Capture the cell that displays the provided text and extract its [X, Y] central coordinate. 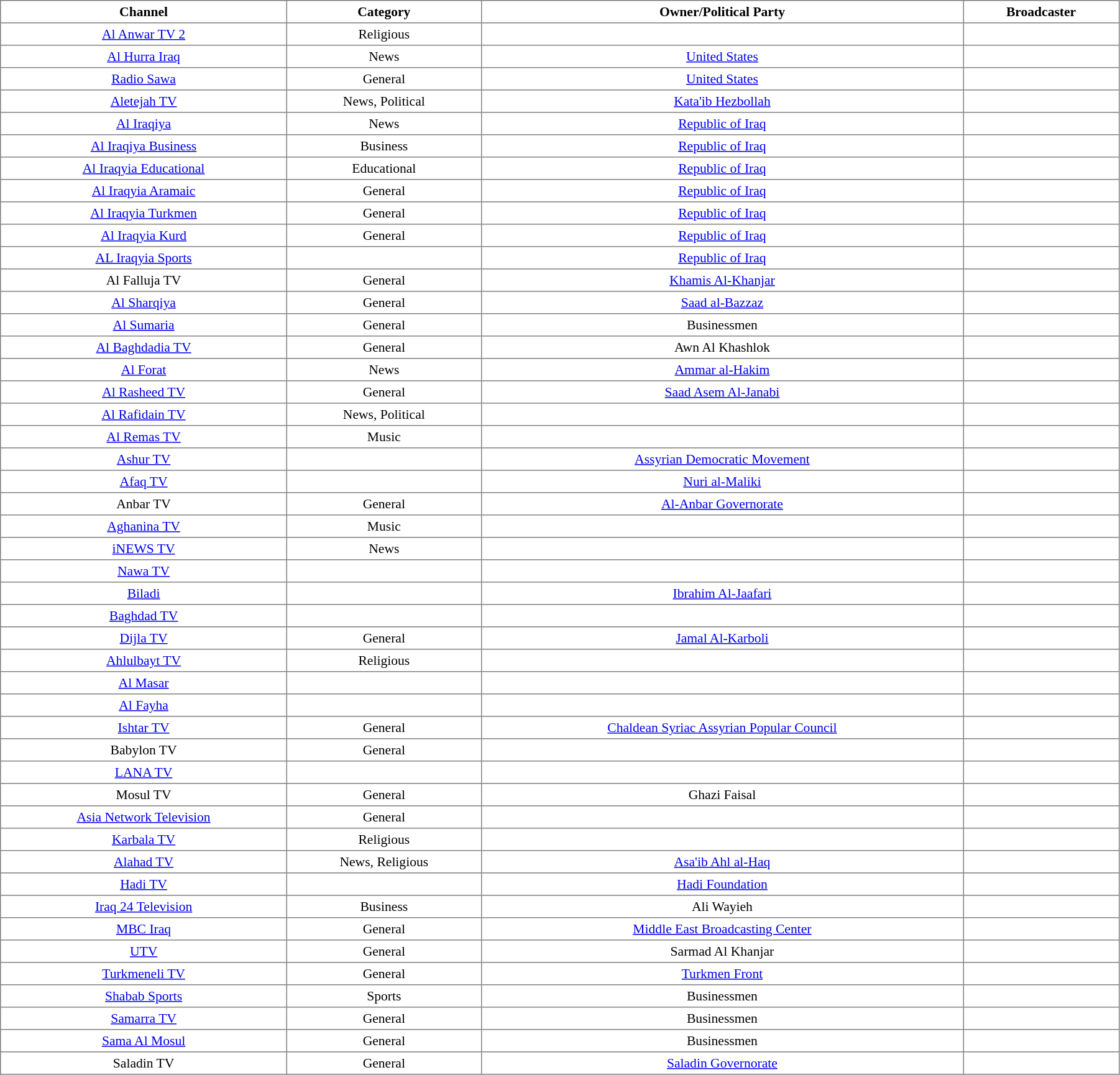
Nuri al-Maliki [722, 482]
Ishtar TV [144, 728]
Al Hurra Iraq [144, 57]
Sports [384, 996]
Awn Al Khashlok [722, 347]
Jamal Al-Karboli [722, 638]
Saad Asem Al-Janabi [722, 392]
Al Iraqiya Business [144, 146]
Al Forat [144, 370]
UTV [144, 951]
Al Masar [144, 683]
Ahlulbayt TV [144, 661]
Kata'ib Hezbollah [722, 101]
Al Iraqyia Kurd [144, 236]
Saladin Governorate [722, 1063]
Shabab Sports [144, 996]
Anbar TV [144, 504]
Al-Anbar Governorate [722, 504]
Ammar al-Hakim [722, 370]
LANA TV [144, 772]
Afaq TV [144, 482]
Turkmeneli TV [144, 974]
Broadcaster [1042, 12]
Ghazi Faisal [722, 795]
Ibrahim Al-Jaafari [722, 593]
Samarra TV [144, 1018]
Asia Network Television [144, 817]
Al Rasheed TV [144, 392]
Ashur TV [144, 459]
Biladi [144, 593]
News, Religious [384, 862]
Al Remas TV [144, 437]
Khamis Al-Khanjar [722, 280]
Aghanina TV [144, 526]
Assyrian Democratic Movement [722, 459]
Owner/Political Party [722, 12]
Dijla TV [144, 638]
Hadi Foundation [722, 884]
Al Sharqiya [144, 303]
Turkmen Front [722, 974]
Al Sumaria [144, 325]
Al Rafidain TV [144, 414]
MBC Iraq [144, 929]
Nawa TV [144, 571]
Sarmad Al Khanjar [722, 951]
Alahad TV [144, 862]
Asa'ib Ahl al-Haq [722, 862]
Mosul TV [144, 795]
Educational [384, 168]
Babylon TV [144, 750]
Al Anwar TV 2 [144, 34]
Al Iraqyia Turkmen [144, 213]
Al Iraqyia Educational [144, 168]
Radio Sawa [144, 79]
Sama Al Mosul [144, 1041]
Category [384, 12]
Chaldean Syriac Assyrian Popular Council [722, 728]
Al Falluja TV [144, 280]
Iraq 24 Television [144, 907]
iNEWS TV [144, 549]
Hadi TV [144, 884]
Baghdad TV [144, 616]
Middle East Broadcasting Center [722, 929]
Saad al-Bazzaz [722, 303]
Saladin TV [144, 1063]
Channel [144, 12]
Al Baghdadia TV [144, 347]
Al Iraqyia Aramaic [144, 191]
Aletejah TV [144, 101]
Ali Wayieh [722, 907]
Al Fayha [144, 705]
Al Iraqiya [144, 124]
AL Iraqyia Sports [144, 258]
Karbala TV [144, 839]
